Scan for the cell matching the given text and deliver its (x, y) coordinate at center. 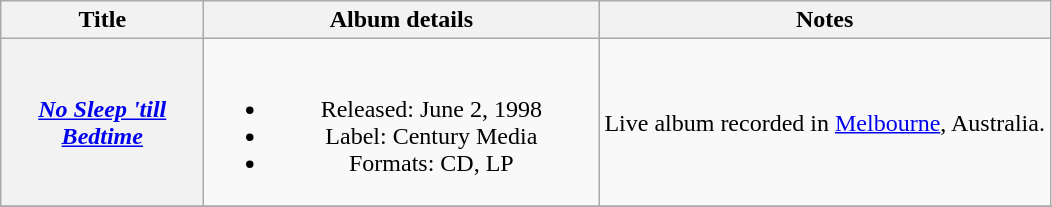
Released: June 2, 1998Label: Century MediaFormats: CD, LP (402, 122)
Album details (402, 20)
No Sleep 'till Bedtime (102, 122)
Title (102, 20)
Notes (825, 20)
Live album recorded in Melbourne, Australia. (825, 122)
